From the cell containing the given text, extract its center point as (x, y) coordinate. 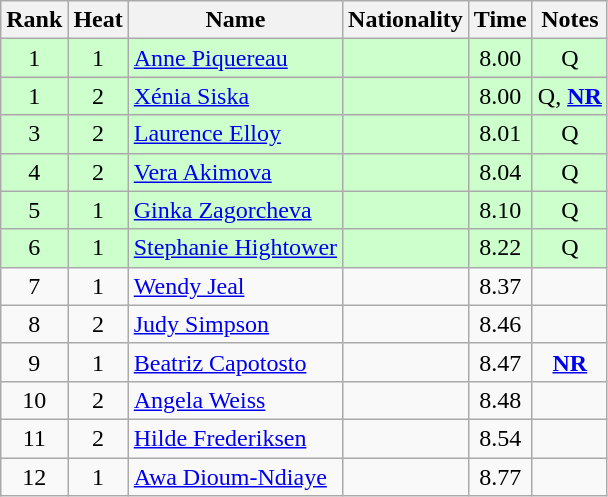
8.48 (500, 400)
8.01 (500, 134)
Heat (98, 20)
Judy Simpson (235, 324)
6 (34, 248)
8.10 (500, 210)
Time (500, 20)
Ginka Zagorcheva (235, 210)
5 (34, 210)
Hilde Frederiksen (235, 438)
9 (34, 362)
Beatriz Capotosto (235, 362)
8.47 (500, 362)
10 (34, 400)
Xénia Siska (235, 96)
Rank (34, 20)
4 (34, 172)
11 (34, 438)
8.46 (500, 324)
8.54 (500, 438)
Anne Piquereau (235, 58)
Name (235, 20)
Awa Dioum-Ndiaye (235, 477)
Wendy Jeal (235, 286)
Q, NR (570, 96)
Stephanie Hightower (235, 248)
Vera Akimova (235, 172)
8.22 (500, 248)
Notes (570, 20)
12 (34, 477)
8.04 (500, 172)
3 (34, 134)
8 (34, 324)
7 (34, 286)
NR (570, 362)
Nationality (406, 20)
Angela Weiss (235, 400)
Laurence Elloy (235, 134)
8.77 (500, 477)
8.37 (500, 286)
